Output the (X, Y) coordinate of the center of the cell containing the given text.  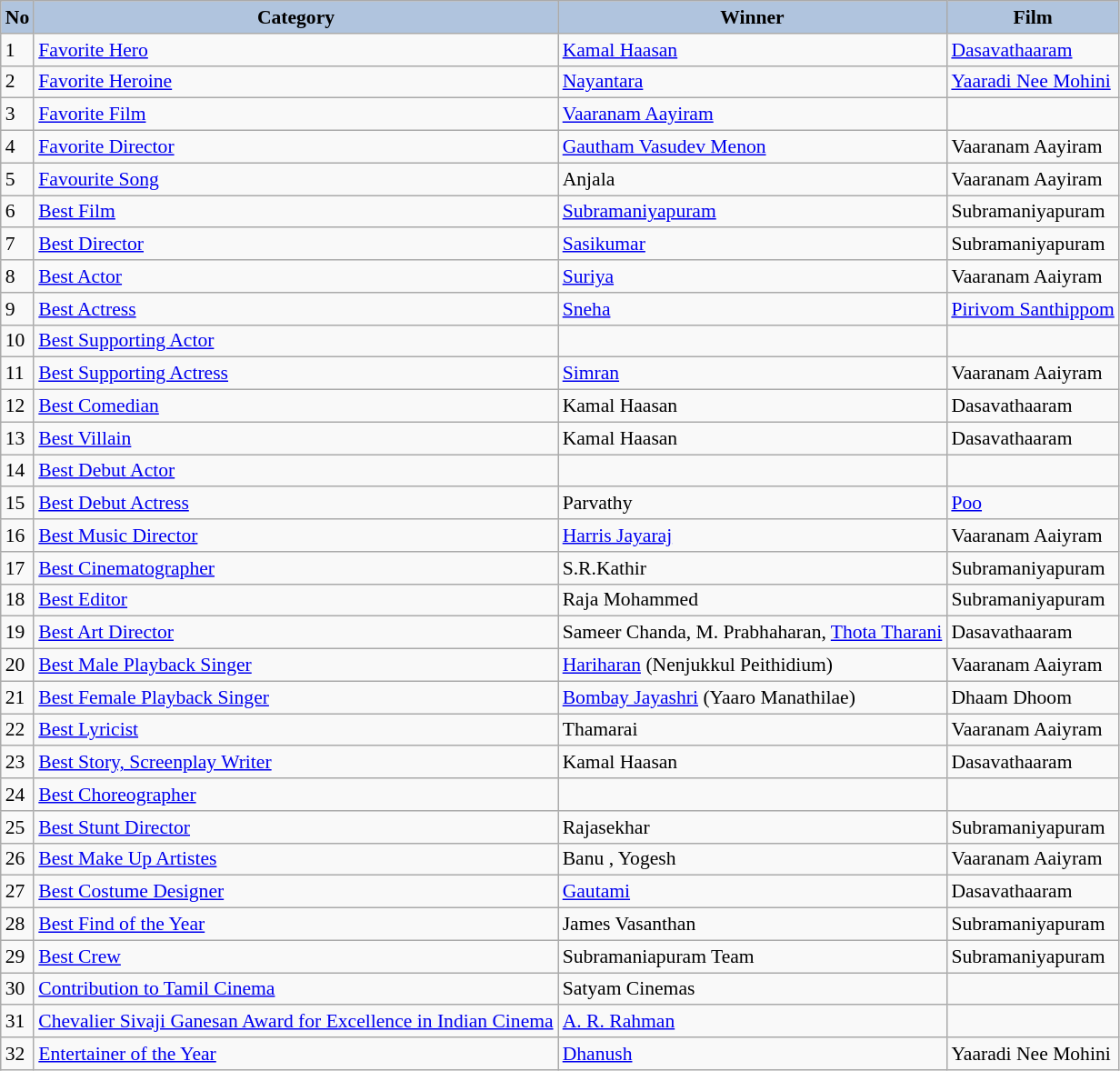
Chevalier Sivaji Ganesan Award for Excellence in Indian Cinema (295, 1022)
Best Debut Actor (295, 471)
Sasikumar (753, 245)
No (18, 17)
Best Costume Designer (295, 892)
Sameer Chanda, M. Prabhaharan, Thota Tharani (753, 633)
Thamarai (753, 730)
James Vasanthan (753, 925)
Satyam Cinemas (753, 989)
31 (18, 1022)
28 (18, 925)
7 (18, 245)
Film (1033, 17)
1 (18, 50)
Best Supporting Actor (295, 341)
Best Choreographer (295, 795)
Best Story, Screenplay Writer (295, 763)
Best Female Playback Singer (295, 697)
Favorite Hero (295, 50)
17 (18, 568)
Raja Mohammed (753, 600)
14 (18, 471)
Winner (753, 17)
25 (18, 827)
Favourite Song (295, 179)
Best Music Director (295, 535)
Entertainer of the Year (295, 1054)
4 (18, 147)
32 (18, 1054)
22 (18, 730)
Category (295, 17)
Best Debut Actress (295, 504)
Dhaam Dhoom (1033, 697)
Pirivom Santhippom (1033, 309)
Best Male Playback Singer (295, 666)
18 (18, 600)
Best Make Up Artistes (295, 859)
Banu , Yogesh (753, 859)
S.R.Kathir (753, 568)
30 (18, 989)
Contribution to Tamil Cinema (295, 989)
10 (18, 341)
20 (18, 666)
Hariharan (Nenjukkul Peithidium) (753, 666)
Best Cinematographer (295, 568)
Bombay Jayashri (Yaaro Manathilae) (753, 697)
2 (18, 82)
Best Find of the Year (295, 925)
5 (18, 179)
Simran (753, 374)
Favorite Director (295, 147)
13 (18, 438)
Best Editor (295, 600)
Best Actor (295, 276)
Best Stunt Director (295, 827)
Best Comedian (295, 406)
23 (18, 763)
A. R. Rahman (753, 1022)
16 (18, 535)
Best Actress (295, 309)
3 (18, 115)
Nayantara (753, 82)
15 (18, 504)
Poo (1033, 504)
27 (18, 892)
Sneha (753, 309)
21 (18, 697)
Best Director (295, 245)
Favorite Heroine (295, 82)
Parvathy (753, 504)
8 (18, 276)
Best Lyricist (295, 730)
Best Supporting Actress (295, 374)
26 (18, 859)
Anjala (753, 179)
Best Film (295, 212)
11 (18, 374)
Gautami (753, 892)
19 (18, 633)
Suriya (753, 276)
9 (18, 309)
Harris Jayaraj (753, 535)
29 (18, 956)
Favorite Film (295, 115)
Best Crew (295, 956)
Subramaniapuram Team (753, 956)
Best Villain (295, 438)
12 (18, 406)
Gautham Vasudev Menon (753, 147)
6 (18, 212)
24 (18, 795)
Rajasekhar (753, 827)
Dhanush (753, 1054)
Best Art Director (295, 633)
